For the text-containing cell, return its midpoint in [x, y] coordinate format. 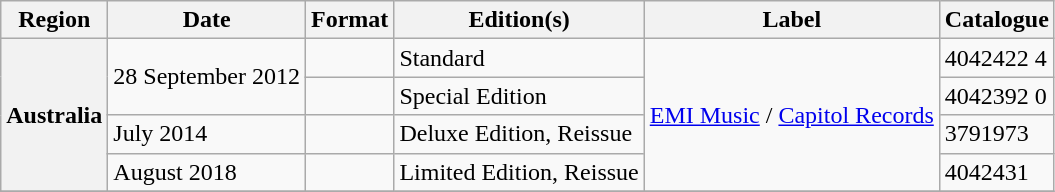
Deluxe Edition, Reissue [519, 134]
4042422 4 [996, 58]
Edition(s) [519, 20]
Region [54, 20]
Label [792, 20]
Date [207, 20]
August 2018 [207, 172]
Australia [54, 115]
4042392 0 [996, 96]
Limited Edition, Reissue [519, 172]
3791973 [996, 134]
28 September 2012 [207, 77]
Catalogue [996, 20]
Special Edition [519, 96]
EMI Music / Capitol Records [792, 115]
July 2014 [207, 134]
Format [350, 20]
4042431 [996, 172]
Standard [519, 58]
